Return the (X, Y) coordinate for the center point of the cell that contains the specified text.  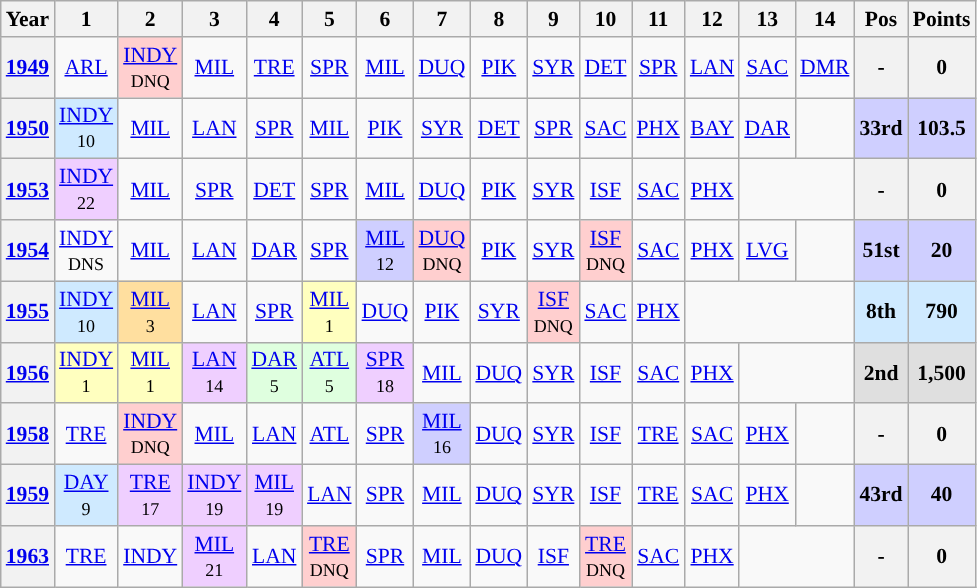
11 (658, 19)
2nd (880, 372)
5 (329, 19)
9 (553, 19)
ATL5 (329, 372)
790 (942, 312)
INDY (150, 556)
2 (150, 19)
INDY22 (86, 190)
1950 (28, 128)
DUQDNQ (442, 250)
MIL12 (386, 250)
1959 (28, 496)
ATL (329, 434)
8th (880, 312)
43rd (880, 496)
DAY9 (86, 496)
MIL16 (442, 434)
Pos (880, 19)
103.5 (942, 128)
14 (824, 19)
INDYDNS (86, 250)
1953 (28, 190)
7 (442, 19)
1954 (28, 250)
8 (498, 19)
INDY19 (214, 496)
Year (28, 19)
MIL21 (214, 556)
ARL (86, 68)
LVG (767, 250)
6 (386, 19)
4 (274, 19)
1956 (28, 372)
1958 (28, 434)
51st (880, 250)
1,500 (942, 372)
INDY1 (86, 372)
13 (767, 19)
DMR (824, 68)
33rd (880, 128)
1949 (28, 68)
40 (942, 496)
Points (942, 19)
TRE17 (150, 496)
DAR5 (274, 372)
1 (86, 19)
20 (942, 250)
BAY (712, 128)
MIL3 (150, 312)
MIL19 (274, 496)
LAN14 (214, 372)
1963 (28, 556)
12 (712, 19)
10 (605, 19)
3 (214, 19)
SPR18 (386, 372)
1955 (28, 312)
